Scan for the cell matching the given text and deliver its [x, y] coordinate at center. 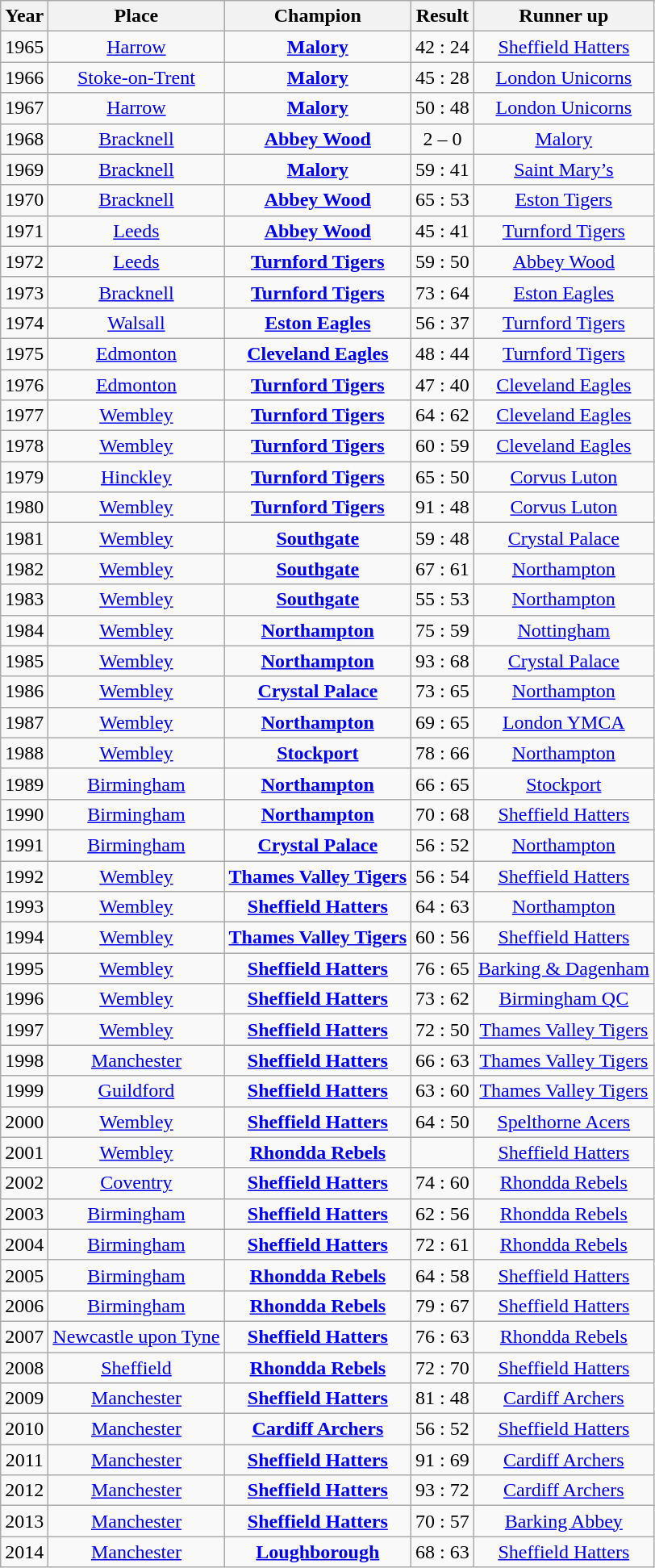
64 : 50 [443, 1122]
1965 [24, 47]
1998 [24, 1060]
70 : 68 [443, 814]
93 : 72 [443, 1491]
68 : 63 [443, 1552]
1992 [24, 876]
72 : 70 [443, 1368]
2004 [24, 1244]
Runner up [563, 16]
1983 [24, 600]
59 : 50 [443, 261]
1971 [24, 231]
2002 [24, 1183]
45 : 41 [443, 231]
72 : 61 [443, 1244]
1990 [24, 814]
1968 [24, 139]
1996 [24, 999]
2010 [24, 1429]
1979 [24, 477]
London YMCA [563, 722]
Place [136, 16]
91 : 69 [443, 1460]
45 : 28 [443, 77]
76 : 63 [443, 1336]
76 : 65 [443, 968]
2012 [24, 1491]
2005 [24, 1275]
69 : 65 [443, 722]
Spelthorne Acers [563, 1122]
Stoke-on-Trent [136, 77]
56 : 37 [443, 323]
1985 [24, 661]
Nottingham [563, 630]
48 : 44 [443, 353]
2001 [24, 1152]
1994 [24, 938]
1976 [24, 385]
79 : 67 [443, 1306]
2011 [24, 1460]
1995 [24, 968]
73 : 65 [443, 692]
62 : 56 [443, 1214]
1997 [24, 1030]
2007 [24, 1336]
1987 [24, 722]
1993 [24, 907]
1977 [24, 416]
60 : 56 [443, 938]
74 : 60 [443, 1183]
81 : 48 [443, 1399]
1966 [24, 77]
Birmingham QC [563, 999]
78 : 66 [443, 753]
55 : 53 [443, 600]
60 : 59 [443, 446]
2008 [24, 1368]
66 : 65 [443, 784]
1980 [24, 508]
75 : 59 [443, 630]
Eston Tigers [563, 200]
70 : 57 [443, 1521]
2013 [24, 1521]
Champion [318, 16]
Year [24, 16]
66 : 63 [443, 1060]
Newcastle upon Tyne [136, 1336]
93 : 68 [443, 661]
64 : 58 [443, 1275]
1989 [24, 784]
65 : 53 [443, 200]
73 : 62 [443, 999]
Loughborough [318, 1552]
1970 [24, 200]
1981 [24, 538]
1978 [24, 446]
1969 [24, 169]
2000 [24, 1122]
Guildford [136, 1091]
Barking Abbey [563, 1521]
1975 [24, 353]
50 : 48 [443, 108]
Coventry [136, 1183]
47 : 40 [443, 385]
72 : 50 [443, 1030]
2003 [24, 1214]
Sheffield [136, 1368]
1973 [24, 292]
1991 [24, 845]
2014 [24, 1552]
67 : 61 [443, 569]
2 – 0 [443, 139]
Barking & Dagenham [563, 968]
2009 [24, 1399]
2006 [24, 1306]
1967 [24, 108]
63 : 60 [443, 1091]
64 : 63 [443, 907]
1986 [24, 692]
91 : 48 [443, 508]
Result [443, 16]
1972 [24, 261]
Walsall [136, 323]
1974 [24, 323]
59 : 41 [443, 169]
Saint Mary’s [563, 169]
1988 [24, 753]
1999 [24, 1091]
64 : 62 [443, 416]
59 : 48 [443, 538]
65 : 50 [443, 477]
1984 [24, 630]
1982 [24, 569]
56 : 54 [443, 876]
73 : 64 [443, 292]
42 : 24 [443, 47]
Hinckley [136, 477]
